Capture the cell that displays the provided text and extract its [x, y] central coordinate. 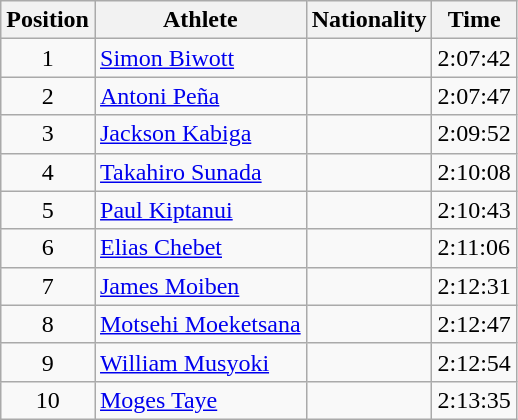
6 [48, 248]
8 [48, 324]
10 [48, 400]
2:12:31 [474, 286]
Antoni Peña [200, 96]
7 [48, 286]
2:10:43 [474, 210]
Time [474, 20]
James Moiben [200, 286]
Moges Taye [200, 400]
Nationality [369, 20]
Jackson Kabiga [200, 134]
2 [48, 96]
2:13:35 [474, 400]
Paul Kiptanui [200, 210]
Athlete [200, 20]
Simon Biwott [200, 58]
2:12:54 [474, 362]
1 [48, 58]
Takahiro Sunada [200, 172]
2:09:52 [474, 134]
William Musyoki [200, 362]
2:10:08 [474, 172]
2:07:42 [474, 58]
Elias Chebet [200, 248]
5 [48, 210]
9 [48, 362]
3 [48, 134]
2:12:47 [474, 324]
4 [48, 172]
2:11:06 [474, 248]
Position [48, 20]
Motsehi Moeketsana [200, 324]
2:07:47 [474, 96]
